Capture the cell that displays the provided text and extract its (x, y) central coordinate. 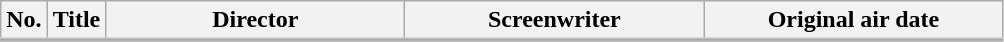
Original air date (854, 21)
No. (24, 21)
Title (76, 21)
Director (256, 21)
Screenwriter (554, 21)
